Pinpoint the cell where the given text exists, returning its [X, Y] midpoint coordinate. 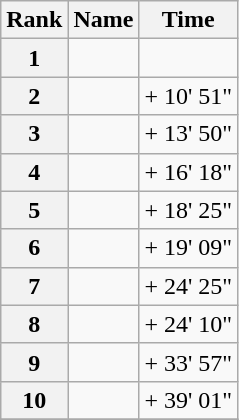
5 [34, 210]
9 [34, 362]
1 [34, 58]
Time [188, 20]
Name [104, 20]
2 [34, 96]
10 [34, 400]
+ 13' 50" [188, 134]
+ 24' 10" [188, 324]
8 [34, 324]
+ 16' 18" [188, 172]
+ 24' 25" [188, 286]
7 [34, 286]
+ 18' 25" [188, 210]
+ 10' 51" [188, 96]
+ 39' 01" [188, 400]
+ 19' 09" [188, 248]
4 [34, 172]
+ 33' 57" [188, 362]
6 [34, 248]
3 [34, 134]
Rank [34, 20]
